Extract the (X, Y) coordinate from the center of the cell holding the provided text.  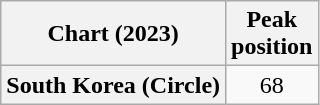
68 (272, 85)
Peakposition (272, 34)
Chart (2023) (114, 34)
South Korea (Circle) (114, 85)
